Detect which cell encompasses the target text, then output its [x, y] center coordinate. 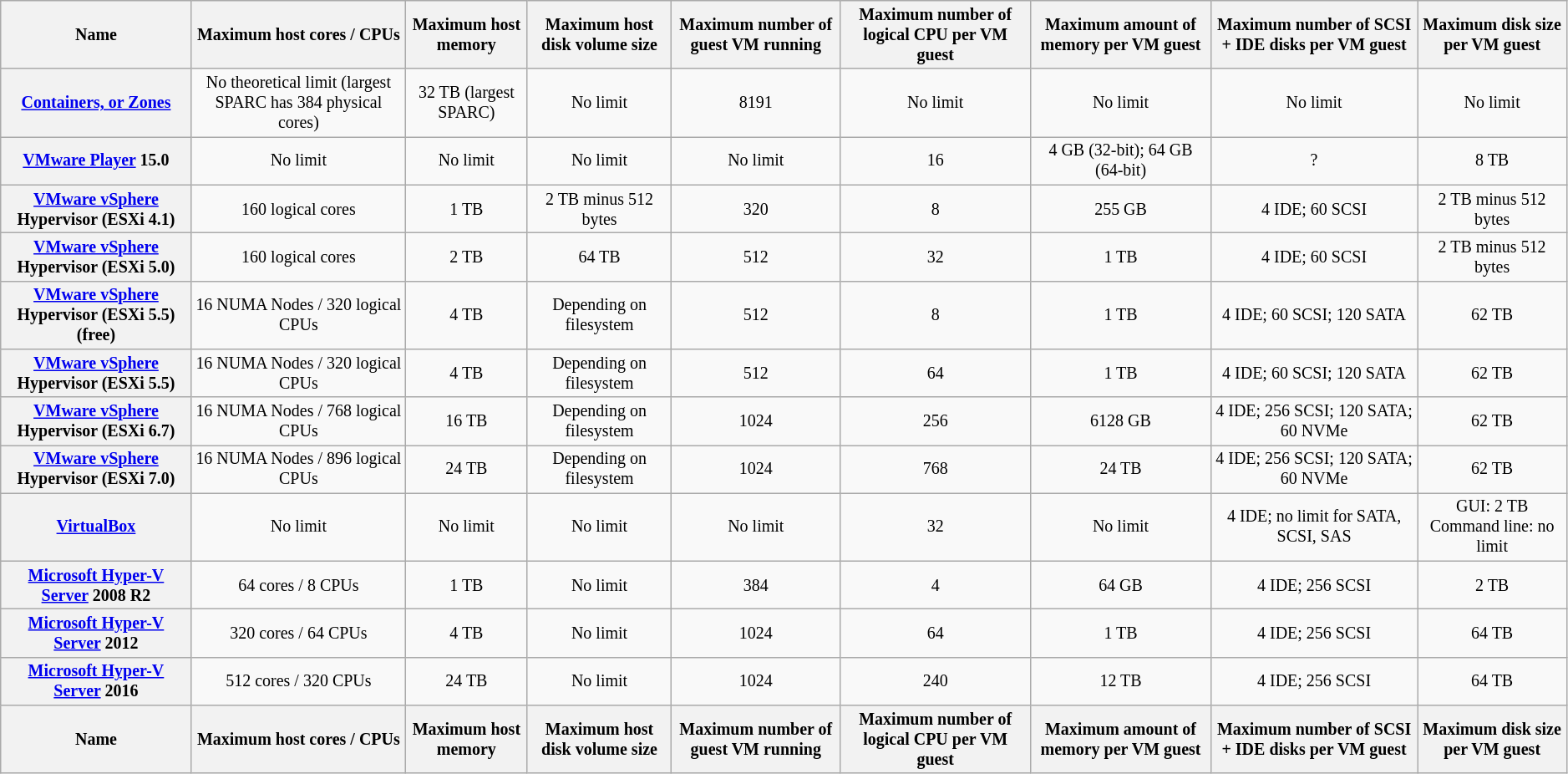
VMware vSphere Hypervisor (ESXi 4.1) [96, 209]
16 NUMA Nodes / 896 logical CPUs [298, 470]
Microsoft Hyper-V Server 2012 [96, 634]
320 [756, 209]
GUI: 2 TBCommand line: no limit [1492, 527]
16 NUMA Nodes / 768 logical CPUs [298, 421]
8 TB [1492, 160]
? [1314, 160]
64 cores / 8 CPUs [298, 585]
384 [756, 585]
768 [936, 470]
4 GB (32-bit); 64 GB (64-bit) [1121, 160]
4 IDE; no limit for SATA, SCSI, SAS [1314, 527]
VMware vSphere Hypervisor (ESXi 5.5) (free) [96, 314]
320 cores / 64 CPUs [298, 634]
VirtualBox [96, 527]
512 cores / 320 CPUs [298, 682]
16 TB [466, 421]
32 TB (largest SPARC) [466, 104]
Containers, or Zones [96, 104]
VMware vSphere Hypervisor (ESXi 5.5) [96, 373]
6128 GB [1121, 421]
No theoretical limit (largest SPARC has 384 physical cores) [298, 104]
240 [936, 682]
Microsoft Hyper-V Server 2008 R2 [96, 585]
16 [936, 160]
VMware vSphere Hypervisor (ESXi 6.7) [96, 421]
VMware Player 15.0 [96, 160]
VMware vSphere Hypervisor (ESXi 7.0) [96, 470]
12 TB [1121, 682]
Microsoft Hyper-V Server 2016 [96, 682]
256 [936, 421]
VMware vSphere Hypervisor (ESXi 5.0) [96, 257]
8191 [756, 104]
255 GB [1121, 209]
64 GB [1121, 585]
4 [936, 585]
